Capture the cell that displays the provided text and extract its [x, y] central coordinate. 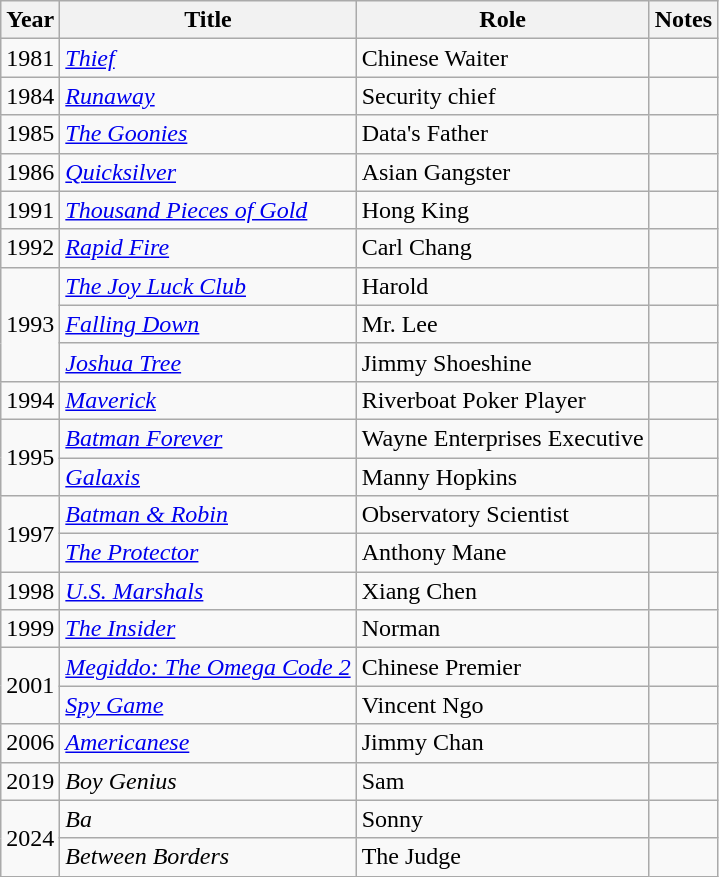
Manny Hopkins [502, 477]
Maverick [208, 400]
Spy Game [208, 705]
Chinese Waiter [502, 58]
1985 [30, 134]
1994 [30, 400]
Joshua Tree [208, 362]
Data's Father [502, 134]
The Goonies [208, 134]
Galaxis [208, 477]
1991 [30, 210]
1992 [30, 248]
Quicksilver [208, 172]
1998 [30, 591]
Megiddo: The Omega Code 2 [208, 667]
Jimmy Shoeshine [502, 362]
Sonny [502, 819]
Notes [683, 20]
Between Borders [208, 857]
Mr. Lee [502, 324]
Americanese [208, 743]
Role [502, 20]
Year [30, 20]
Norman [502, 629]
1986 [30, 172]
Jimmy Chan [502, 743]
2006 [30, 743]
2024 [30, 838]
1997 [30, 534]
Riverboat Poker Player [502, 400]
Asian Gangster [502, 172]
The Joy Luck Club [208, 286]
Title [208, 20]
Anthony Mane [502, 553]
1993 [30, 324]
Vincent Ngo [502, 705]
Thousand Pieces of Gold [208, 210]
Batman & Robin [208, 515]
Hong King [502, 210]
Ba [208, 819]
1995 [30, 457]
Harold [502, 286]
Xiang Chen [502, 591]
1984 [30, 96]
Falling Down [208, 324]
1999 [30, 629]
2001 [30, 686]
U.S. Marshals [208, 591]
Chinese Premier [502, 667]
Sam [502, 781]
Thief [208, 58]
Rapid Fire [208, 248]
Batman Forever [208, 438]
The Protector [208, 553]
The Insider [208, 629]
Observatory Scientist [502, 515]
The Judge [502, 857]
1981 [30, 58]
2019 [30, 781]
Wayne Enterprises Executive [502, 438]
Runaway [208, 96]
Carl Chang [502, 248]
Security chief [502, 96]
Boy Genius [208, 781]
